Determine the (X, Y) coordinate at the center of the cell enclosing the given text.  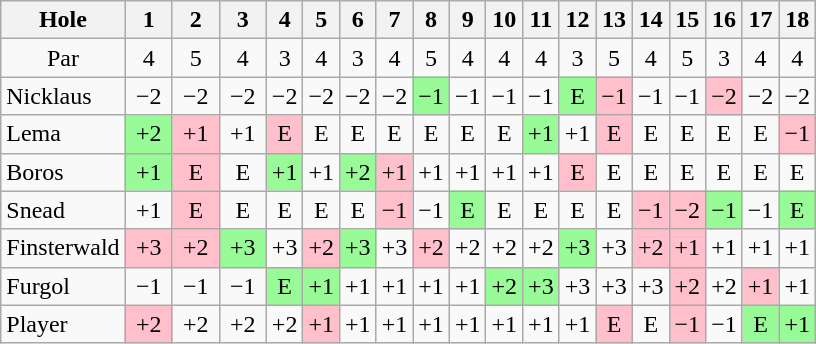
Nicklaus (63, 96)
Boros (63, 172)
10 (504, 20)
16 (724, 20)
8 (432, 20)
Par (63, 58)
1 (148, 20)
9 (468, 20)
18 (798, 20)
Furgol (63, 286)
14 (650, 20)
7 (394, 20)
Finsterwald (63, 248)
6 (358, 20)
Lema (63, 134)
15 (688, 20)
Snead (63, 210)
13 (614, 20)
11 (542, 20)
Player (63, 324)
Hole (63, 20)
2 (196, 20)
17 (760, 20)
12 (578, 20)
